For the text-containing cell, return its midpoint in (X, Y) coordinate format. 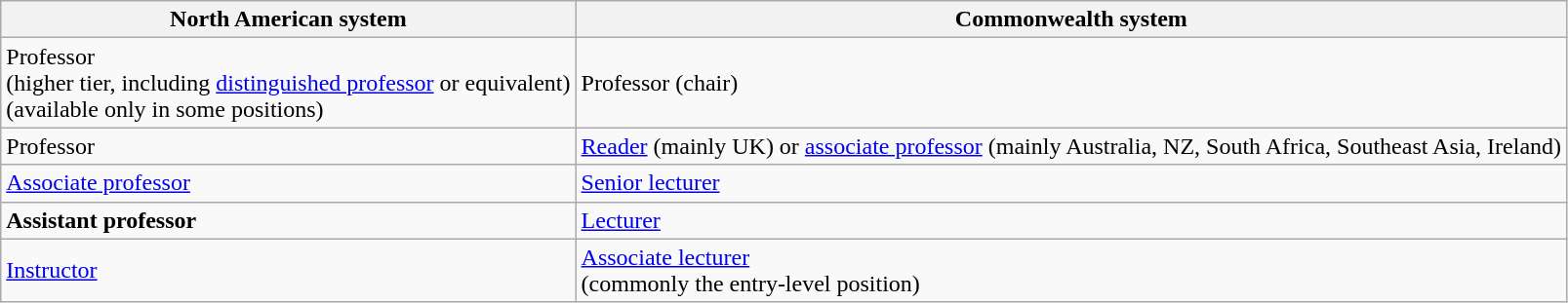
North American system (289, 19)
Reader (mainly UK) or associate professor (mainly Australia, NZ, South Africa, Southeast Asia, Ireland) (1071, 146)
Associate lecturer(commonly the entry-level position) (1071, 271)
Professor (chair) (1071, 83)
Assistant professor (289, 220)
Instructor (289, 271)
Associate professor (289, 183)
Commonwealth system (1071, 19)
Senior lecturer (1071, 183)
Professor (289, 146)
Lecturer (1071, 220)
Professor(higher tier, including distinguished professor or equivalent)(available only in some positions) (289, 83)
